Detect which cell encompasses the target text, then output its [X, Y] center coordinate. 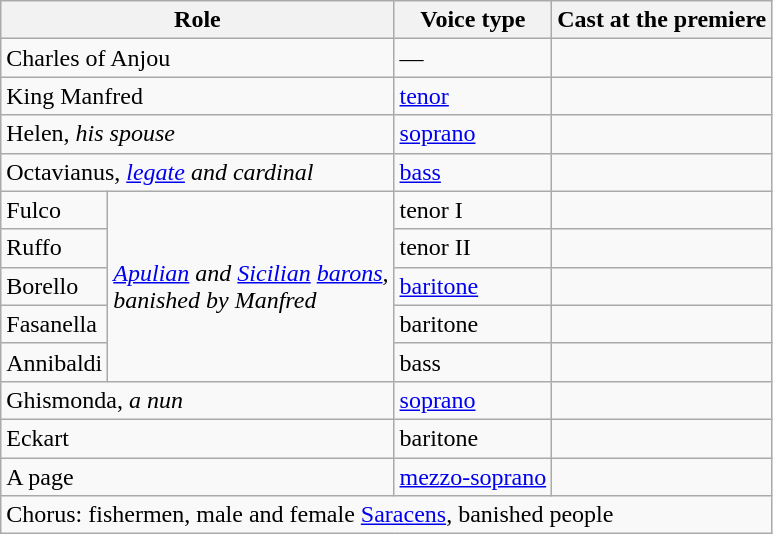
— [473, 58]
A page [198, 477]
mezzo-soprano [473, 477]
Role [198, 20]
Eckart [198, 438]
Fulco [54, 210]
Apulian and Sicilian barons,banished by Manfred [251, 286]
Annibaldi [54, 362]
Borello [54, 286]
King Manfred [198, 96]
tenor [473, 96]
Ghismonda, a nun [198, 400]
Voice type [473, 20]
Ruffo [54, 248]
Charles of Anjou [198, 58]
Chorus: fishermen, male and female Saracens, banished people [386, 515]
Fasanella [54, 324]
tenor II [473, 248]
Cast at the premiere [662, 20]
Octavianus, legate and cardinal [198, 172]
tenor I [473, 210]
Helen, his spouse [198, 134]
